Detect which cell encompasses the target text, then output its (X, Y) center coordinate. 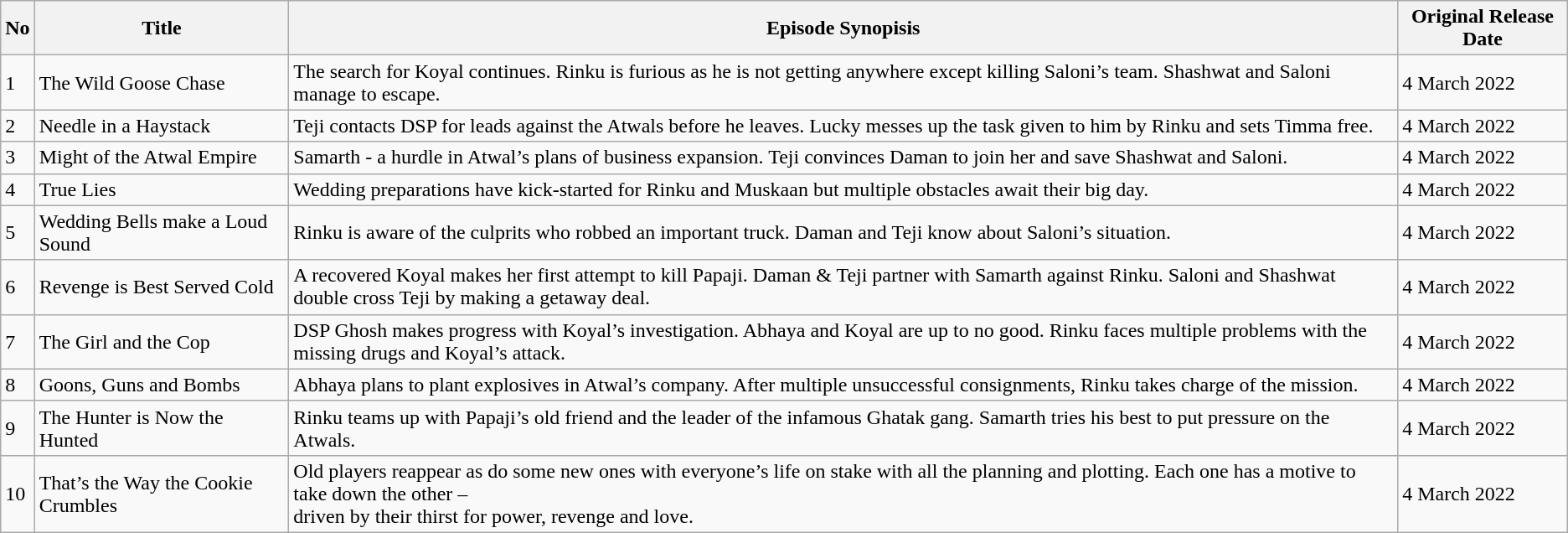
4 (18, 189)
Original Release Date (1483, 28)
The Wild Goose Chase (162, 82)
2 (18, 126)
5 (18, 233)
The search for Koyal continues. Rinku is furious as he is not getting anywhere except killing Saloni’s team. Shashwat and Saloni manage to escape. (843, 82)
6 (18, 287)
The Girl and the Cop (162, 342)
8 (18, 385)
3 (18, 158)
Title (162, 28)
9 (18, 427)
True Lies (162, 189)
That’s the Way the Cookie Crumbles (162, 494)
Rinku is aware of the culprits who robbed an important truck. Daman and Teji know about Saloni’s situation. (843, 233)
Revenge is Best Served Cold (162, 287)
Needle in a Haystack (162, 126)
Wedding preparations have kick-started for Rinku and Muskaan but multiple obstacles await their big day. (843, 189)
10 (18, 494)
Abhaya plans to plant explosives in Atwal’s company. After multiple unsuccessful consignments, Rinku takes charge of the mission. (843, 385)
Rinku teams up with Papaji’s old friend and the leader of the infamous Ghatak gang. Samarth tries his best to put pressure on the Atwals. (843, 427)
Wedding Bells make a Loud Sound (162, 233)
Episode Synopisis (843, 28)
The Hunter is Now the Hunted (162, 427)
Goons, Guns and Bombs (162, 385)
Samarth - a hurdle in Atwal’s plans of business expansion. Teji convinces Daman to join her and save Shashwat and Saloni. (843, 158)
1 (18, 82)
No (18, 28)
7 (18, 342)
Might of the Atwal Empire (162, 158)
Teji contacts DSP for leads against the Atwals before he leaves. Lucky messes up the task given to him by Rinku and sets Timma free. (843, 126)
